Output the [x, y] coordinate of the center of the cell containing the given text.  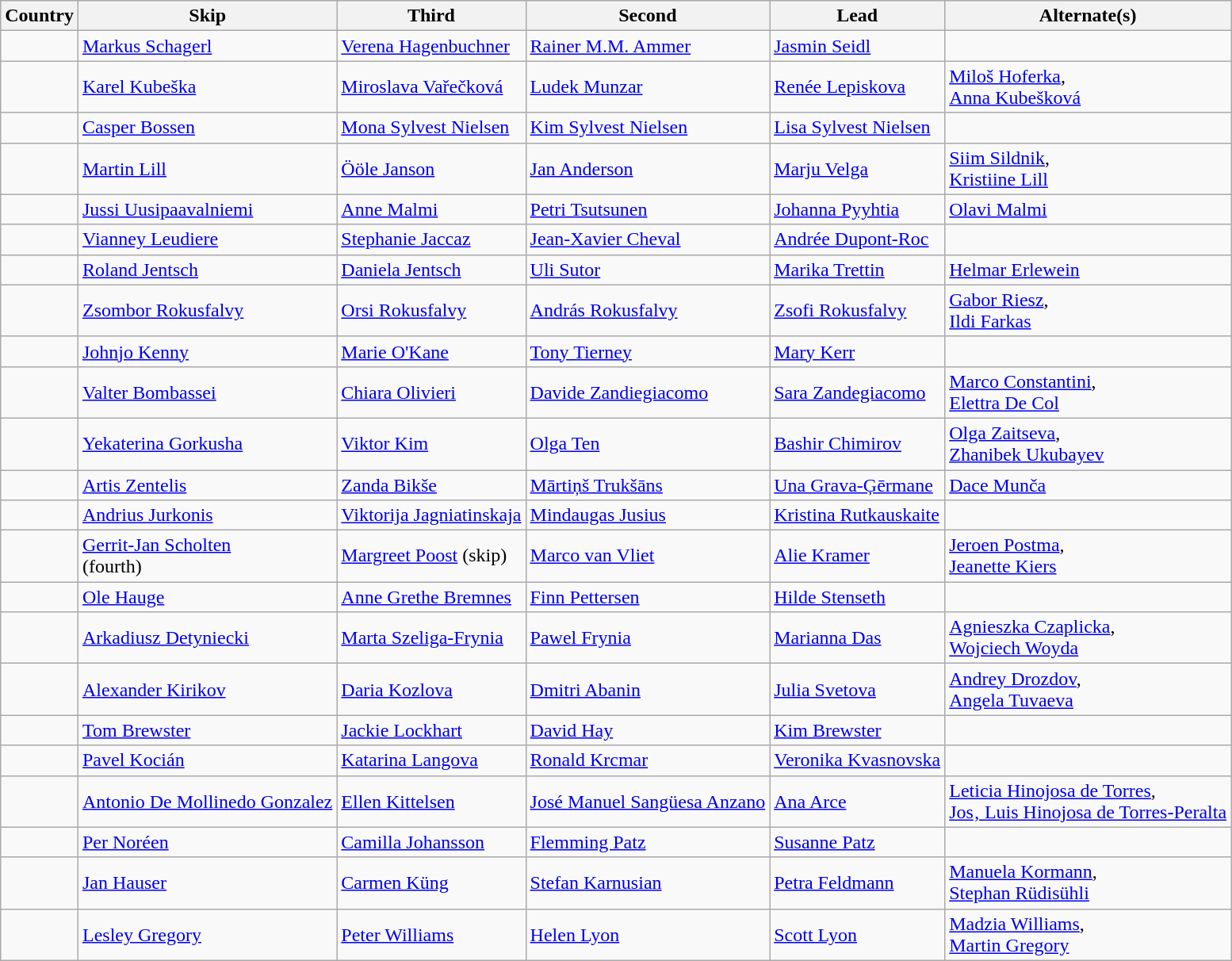
Marju Velga [858, 168]
Orsi Rokusfalvy [431, 311]
Renée Lepiskova [858, 87]
Katarina Langova [431, 760]
Tony Tierney [648, 351]
Alternate(s) [1088, 16]
Veronika Kvasnovska [858, 760]
Marianna Das [858, 637]
Johanna Pyyhtia [858, 209]
Artis Zentelis [207, 484]
Ööle Janson [431, 168]
Camilla Johansson [431, 842]
Andrey Drozdov,Angela Tuvaeva [1088, 690]
Dace Munča [1088, 484]
Pawel Frynia [648, 637]
Stephanie Jaccaz [431, 239]
Daniela Jentsch [431, 270]
Casper Bossen [207, 128]
José Manuel Sangüesa Anzano [648, 801]
Marta Szeliga-Frynia [431, 637]
Anne Grethe Bremnes [431, 597]
Olga Zaitseva,Zhanibek Ukubayev [1088, 444]
Ole Hauge [207, 597]
Zsombor Rokusfalvy [207, 311]
Sara Zandegiacomo [858, 392]
Olga Ten [648, 444]
Margreet Poost (skip) [431, 557]
Peter Williams [431, 934]
Uli Sutor [648, 270]
Finn Pettersen [648, 597]
Mārtiņš Trukšāns [648, 484]
Valter Bombassei [207, 392]
Yekaterina Gorkusha [207, 444]
Miroslava Vařečková [431, 87]
Zanda Bikše [431, 484]
Skip [207, 16]
Vianney Leudiere [207, 239]
Ana Arce [858, 801]
Mary Kerr [858, 351]
Agnieszka Czaplicka,Wojciech Woyda [1088, 637]
Johnjo Kenny [207, 351]
Rainer M.M. Ammer [648, 46]
Flemming Patz [648, 842]
Jean-Xavier Cheval [648, 239]
Marco van Vliet [648, 557]
Jasmin Seidl [858, 46]
Una Grava-Ģērmane [858, 484]
Helen Lyon [648, 934]
Alie Kramer [858, 557]
Olavi Malmi [1088, 209]
Manuela Kormann,Stephan Rüdisühli [1088, 883]
Viktorija Jagniatinskaja [431, 515]
Kim Sylvest Nielsen [648, 128]
Jeroen Postma,Jeanette Kiers [1088, 557]
Bashir Chimirov [858, 444]
Arkadiusz Detyniecki [207, 637]
Siim Sildnik,Kristiine Lill [1088, 168]
Viktor Kim [431, 444]
Mindaugas Jusius [648, 515]
Ronald Krcmar [648, 760]
Daria Kozlova [431, 690]
Miloš Hoferka,Anna Kubešková [1088, 87]
Carmen Küng [431, 883]
Hilde Stenseth [858, 597]
Third [431, 16]
Mona Sylvest Nielsen [431, 128]
Per Noréen [207, 842]
Helmar Erlewein [1088, 270]
Gabor Riesz,Ildi Farkas [1088, 311]
David Hay [648, 730]
Lead [858, 16]
Alexander Kirikov [207, 690]
Julia Svetova [858, 690]
Karel Kubeška [207, 87]
Andrius Jurkonis [207, 515]
Markus Schagerl [207, 46]
Marie O'Kane [431, 351]
Petri Tsutsunen [648, 209]
Tom Brewster [207, 730]
Leticia Hinojosa de Torres,Jos‚ Luis Hinojosa de Torres-Peralta [1088, 801]
Andrée Dupont-Roc [858, 239]
Jussi Uusipaavalniemi [207, 209]
Madzia Williams,Martin Gregory [1088, 934]
Roland Jentsch [207, 270]
Zsofi Rokusfalvy [858, 311]
Ellen Kittelsen [431, 801]
Lesley Gregory [207, 934]
Pavel Kocián [207, 760]
Martin Lill [207, 168]
Anne Malmi [431, 209]
András Rokusfalvy [648, 311]
Kristina Rutkauskaite [858, 515]
Marika Trettin [858, 270]
Antonio De Mollinedo Gonzalez [207, 801]
Jan Hauser [207, 883]
Stefan Karnusian [648, 883]
Jan Anderson [648, 168]
Chiara Olivieri [431, 392]
Ludek Munzar [648, 87]
Verena Hagenbuchner [431, 46]
Lisa Sylvest Nielsen [858, 128]
Gerrit-Jan Scholten(fourth) [207, 557]
Second [648, 16]
Scott Lyon [858, 934]
Dmitri Abanin [648, 690]
Susanne Patz [858, 842]
Kim Brewster [858, 730]
Country [40, 16]
Davide Zandiegiacomo [648, 392]
Marco Constantini,Elettra De Col [1088, 392]
Jackie Lockhart [431, 730]
Petra Feldmann [858, 883]
